Extract the [X, Y] coordinate from the center of the cell holding the provided text.  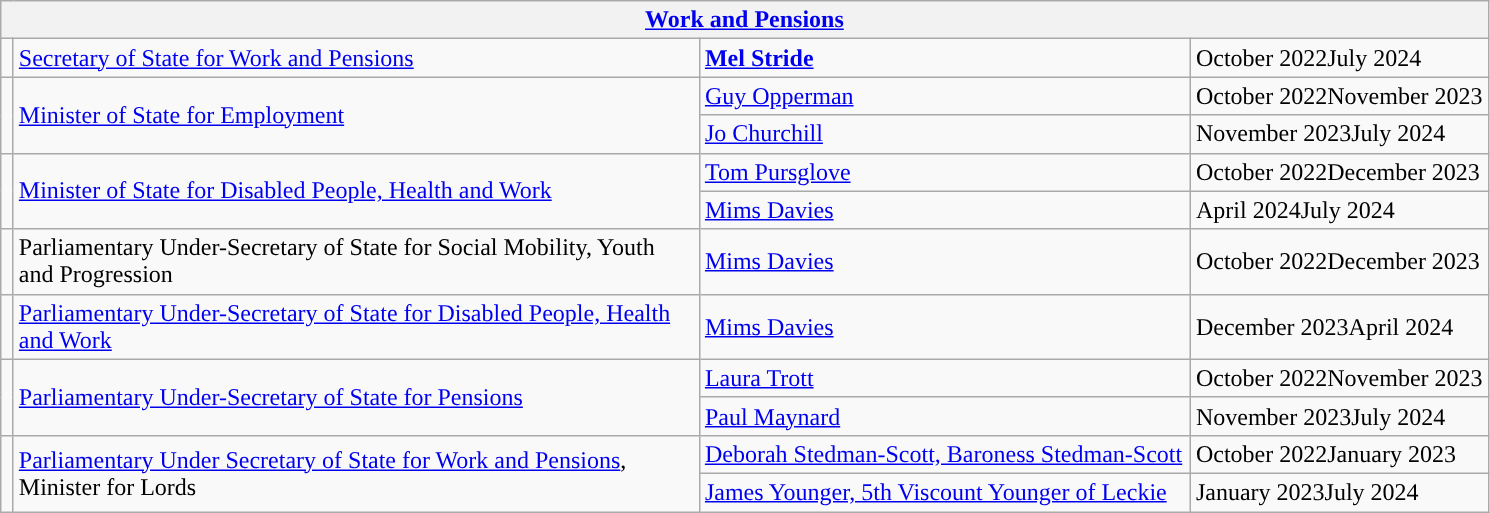
Minister of State for Disabled People, Health and Work [356, 191]
April 2024July 2024 [1339, 210]
Secretary of State for Work and Pensions [356, 58]
Parliamentary Under-Secretary of State for Disabled People, Health and Work [356, 326]
January 2023July 2024 [1339, 492]
Laura Trott [944, 378]
Parliamentary Under Secretary of State for Work and Pensions, Minister for Lords [356, 473]
December 2023April 2024 [1339, 326]
Work and Pensions [744, 20]
Jo Churchill [944, 134]
October 2022July 2024 [1339, 58]
James Younger, 5th Viscount Younger of Leckie [944, 492]
Minister of State for Employment [356, 115]
Deborah Stedman-Scott, Baroness Stedman-Scott [944, 454]
Parliamentary Under-Secretary of State for Pensions [356, 397]
October 2022January 2023 [1339, 454]
Mel Stride [944, 58]
Paul Maynard [944, 416]
Guy Opperman [944, 96]
Tom Pursglove [944, 172]
Parliamentary Under-Secretary of State for Social Mobility, Youth and Progression [356, 262]
